Capture the cell that displays the provided text and extract its [X, Y] central coordinate. 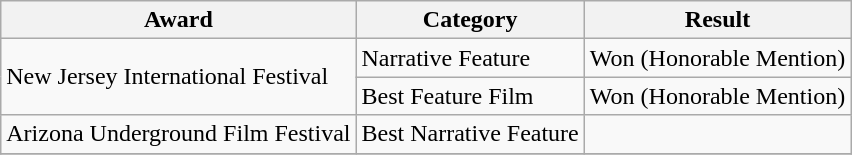
Award [178, 20]
Category [470, 20]
Result [717, 20]
Arizona Underground Film Festival [178, 134]
New Jersey International Festival [178, 77]
Narrative Feature [470, 58]
Best Narrative Feature [470, 134]
Best Feature Film [470, 96]
